For the text-containing cell, return its midpoint in [X, Y] coordinate format. 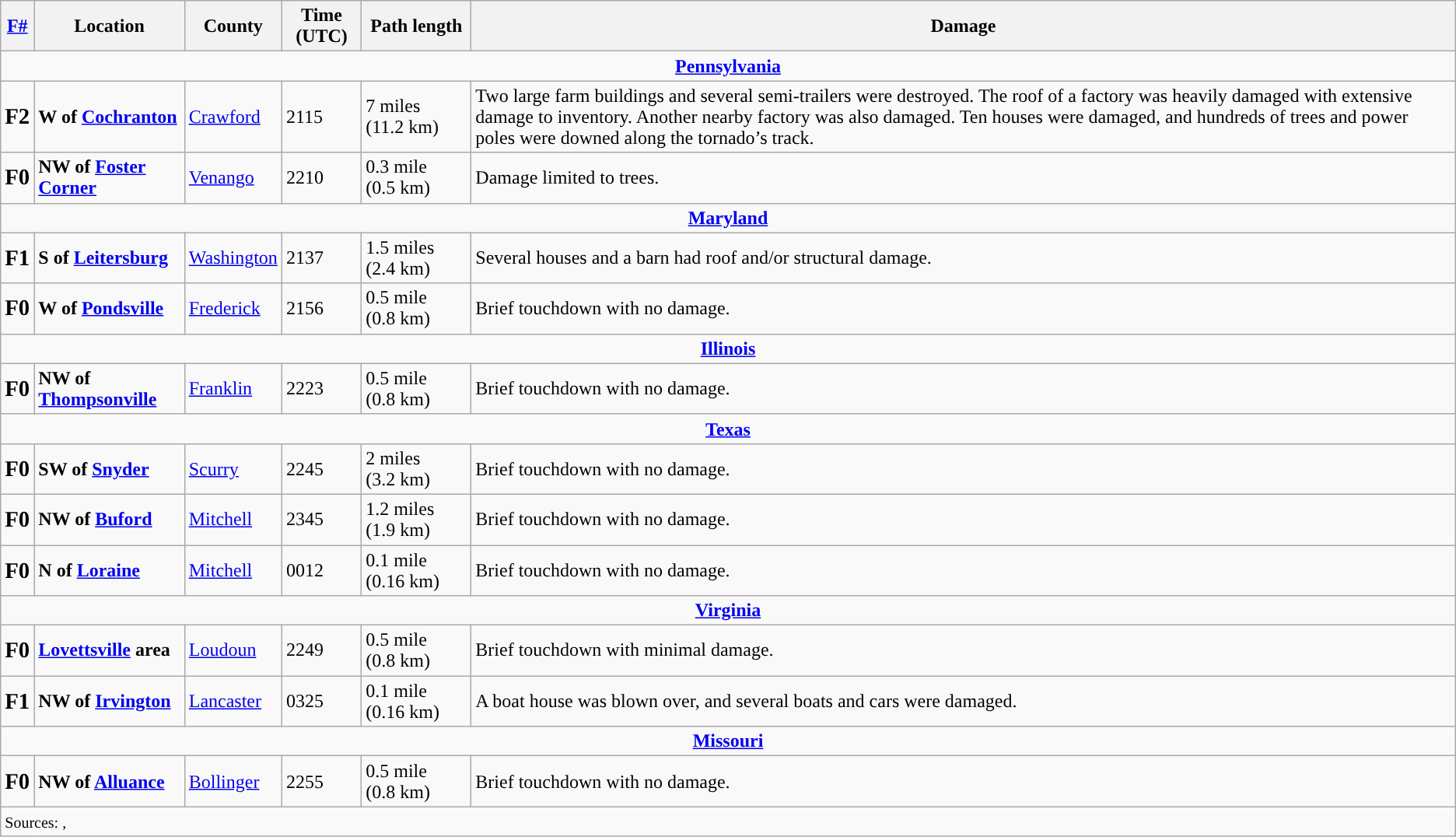
2115 [321, 117]
1.5 miles (2.4 km) [417, 258]
Missouri [728, 741]
W of Pondsville [109, 308]
Bollinger [233, 781]
Lovettsville area [109, 650]
NW of Thompsonville [109, 389]
Loudoun [233, 650]
Frederick [233, 308]
1.2 miles (1.9 km) [417, 520]
2137 [321, 258]
S of Leitersburg [109, 258]
Time (UTC) [321, 26]
County [233, 26]
NW of Foster Corner [109, 177]
2156 [321, 308]
Texas [728, 429]
Several houses and a barn had roof and/or structural damage. [963, 258]
Venango [233, 177]
Virginia [728, 611]
Scurry [233, 468]
2255 [321, 781]
Damage limited to trees. [963, 177]
F# [17, 26]
Brief touchdown with minimal damage. [963, 650]
2345 [321, 520]
0.3 mile (0.5 km) [417, 177]
Washington [233, 258]
Location [109, 26]
SW of Snyder [109, 468]
2245 [321, 468]
0012 [321, 569]
W of Cochranton [109, 117]
Pennsylvania [728, 66]
2249 [321, 650]
NW of Irvington [109, 702]
A boat house was blown over, and several boats and cars were damaged. [963, 702]
NW of Buford [109, 520]
F2 [17, 117]
Lancaster [233, 702]
Path length [417, 26]
Illinois [728, 348]
7 miles (11.2 km) [417, 117]
2210 [321, 177]
N of Loraine [109, 569]
Franklin [233, 389]
0325 [321, 702]
Damage [963, 26]
Sources: , [728, 821]
Crawford [233, 117]
2223 [321, 389]
Maryland [728, 218]
2 miles (3.2 km) [417, 468]
NW of Alluance [109, 781]
